Detect which cell encompasses the target text, then output its (X, Y) center coordinate. 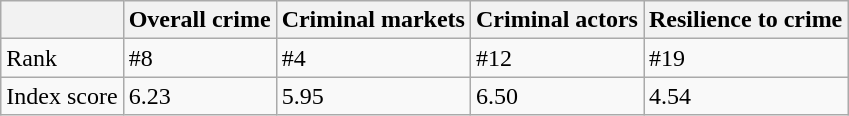
#8 (200, 58)
Resilience to crime (746, 20)
#4 (373, 58)
6.50 (556, 96)
Criminal markets (373, 20)
6.23 (200, 96)
5.95 (373, 96)
#12 (556, 58)
Overall crime (200, 20)
Criminal actors (556, 20)
Index score (62, 96)
4.54 (746, 96)
#19 (746, 58)
Rank (62, 58)
